Search for the cell housing the specified text and yield its [X, Y] center coordinate. 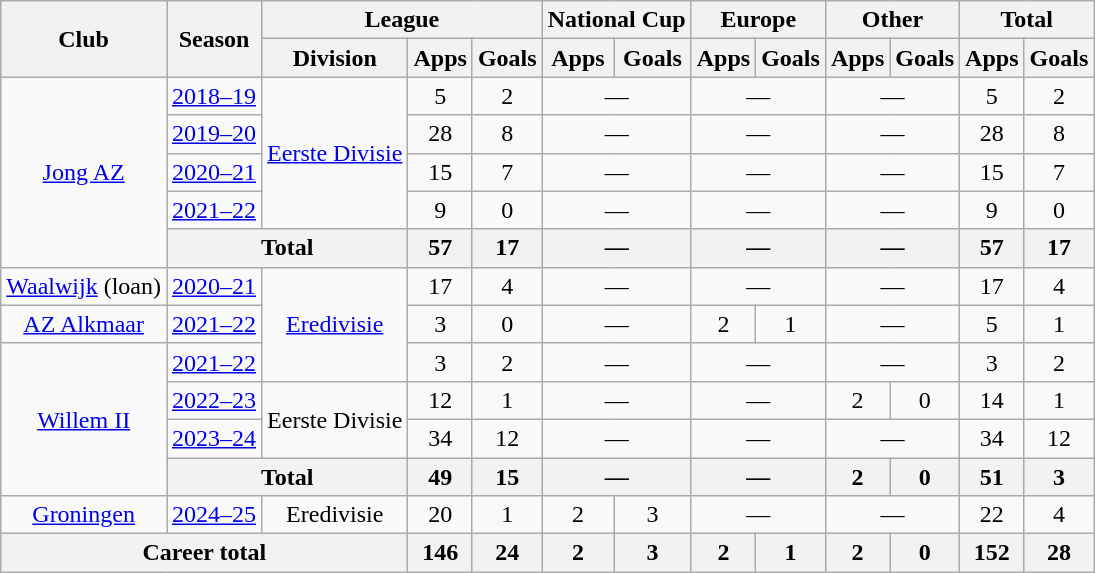
14 [992, 400]
Club [84, 39]
152 [992, 553]
Jong AZ [84, 172]
Career total [204, 553]
Waalwijk (loan) [84, 286]
51 [992, 477]
Europe [758, 20]
2019–20 [214, 134]
2023–24 [214, 438]
2018–19 [214, 96]
AZ Alkmaar [84, 324]
146 [440, 553]
22 [992, 515]
2024–25 [214, 515]
Division [335, 58]
Willem II [84, 419]
Groningen [84, 515]
20 [440, 515]
49 [440, 477]
24 [507, 553]
League [402, 20]
Season [214, 39]
Other [892, 20]
National Cup [616, 20]
2022–23 [214, 400]
